Detect which cell encompasses the target text, then output its [x, y] center coordinate. 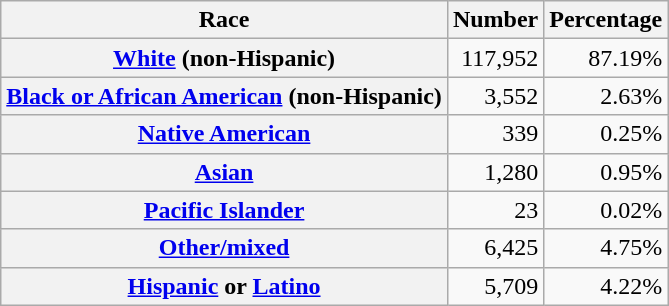
Percentage [606, 20]
4.75% [606, 248]
Hispanic or Latino [224, 286]
87.19% [606, 58]
3,552 [495, 96]
339 [495, 134]
Black or African American (non-Hispanic) [224, 96]
23 [495, 210]
6,425 [495, 248]
5,709 [495, 286]
2.63% [606, 96]
Race [224, 20]
4.22% [606, 286]
0.02% [606, 210]
0.25% [606, 134]
Pacific Islander [224, 210]
Other/mixed [224, 248]
Native American [224, 134]
1,280 [495, 172]
Asian [224, 172]
0.95% [606, 172]
White (non-Hispanic) [224, 58]
Number [495, 20]
117,952 [495, 58]
